Return (x, y) of the center of cell containing provided text 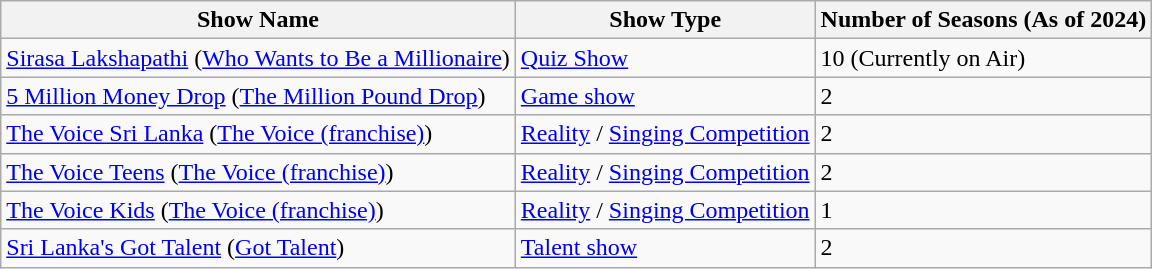
10 (Currently on Air) (984, 58)
Show Type (665, 20)
Sri Lanka's Got Talent (Got Talent) (258, 248)
Number of Seasons (As of 2024) (984, 20)
The Voice Teens (The Voice (franchise)) (258, 172)
The Voice Kids (The Voice (franchise)) (258, 210)
Show Name (258, 20)
Talent show (665, 248)
The Voice Sri Lanka (The Voice (franchise)) (258, 134)
Quiz Show (665, 58)
Game show (665, 96)
1 (984, 210)
5 Million Money Drop (The Million Pound Drop) (258, 96)
Sirasa Lakshapathi (Who Wants to Be a Millionaire) (258, 58)
